Extract the [x, y] coordinate from the center of the cell holding the provided text.  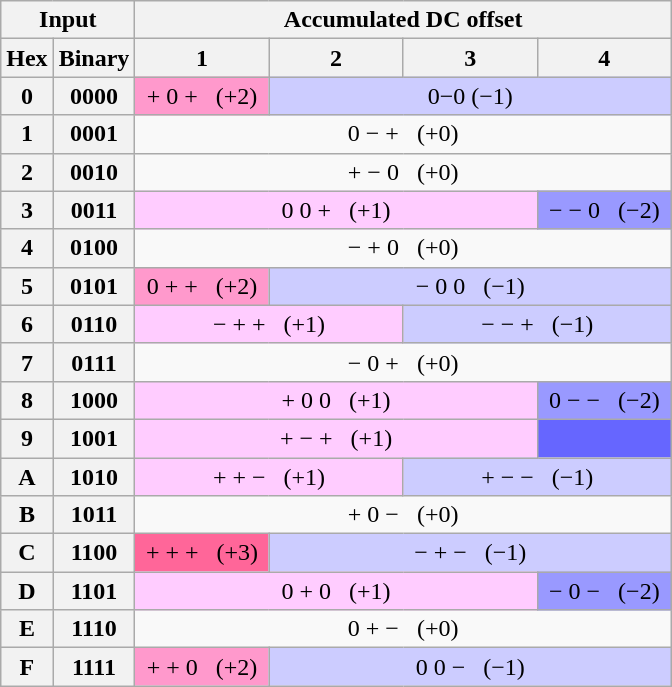
Binary [94, 58]
0 + + (+2) [202, 286]
1110 [94, 629]
C [27, 553]
Input [68, 20]
1011 [94, 515]
0110 [94, 324]
0 + − (+0) [404, 629]
0011 [94, 210]
E [27, 629]
− 0 0 (−1) [470, 286]
0101 [94, 286]
− − + (−1) [537, 324]
− + 0 (+0) [404, 248]
0−0 (−1) [470, 96]
− − 0 (−2) [604, 210]
1101 [94, 591]
Hex [27, 58]
+ + − (+1) [269, 477]
1010 [94, 477]
1111 [94, 667]
− + − (−1) [470, 553]
5 [27, 286]
0100 [94, 248]
+ − 0 (+0) [404, 172]
+ 0 + (+2) [202, 96]
+ + + (+3) [202, 553]
− + + (+1) [269, 324]
8 [27, 400]
0000 [94, 96]
− 0 + (+0) [404, 362]
Accumulated DC offset [404, 20]
0111 [94, 362]
− 0 − (−2) [604, 591]
B [27, 515]
D [27, 591]
F [27, 667]
7 [27, 362]
1100 [94, 553]
0001 [94, 134]
+ − − (−1) [537, 477]
+ 0 − (+0) [404, 515]
A [27, 477]
0 − + (+0) [404, 134]
+ 0 0 (+1) [336, 400]
0 0 − (−1) [470, 667]
0 [27, 96]
1001 [94, 438]
+ + 0 (+2) [202, 667]
1000 [94, 400]
0 − − (−2) [604, 400]
0010 [94, 172]
6 [27, 324]
9 [27, 438]
0 0 + (+1) [336, 210]
0 + 0 (+1) [336, 591]
+ − + (+1) [336, 438]
